Return the (x, y) coordinate for the center point of the cell that contains the specified text.  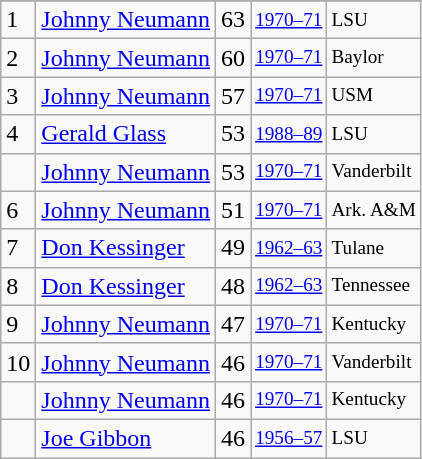
47 (234, 324)
60 (234, 58)
48 (234, 286)
7 (18, 248)
57 (234, 96)
3 (18, 96)
1956–57 (289, 438)
Joe Gibbon (126, 438)
USM (374, 96)
1988–89 (289, 134)
Ark. A&M (374, 210)
Baylor (374, 58)
Tennessee (374, 286)
8 (18, 286)
49 (234, 248)
10 (18, 362)
4 (18, 134)
Gerald Glass (126, 134)
2 (18, 58)
Tulane (374, 248)
63 (234, 20)
1 (18, 20)
51 (234, 210)
6 (18, 210)
9 (18, 324)
